Return the [X, Y] coordinate for the center point of the cell that contains the specified text.  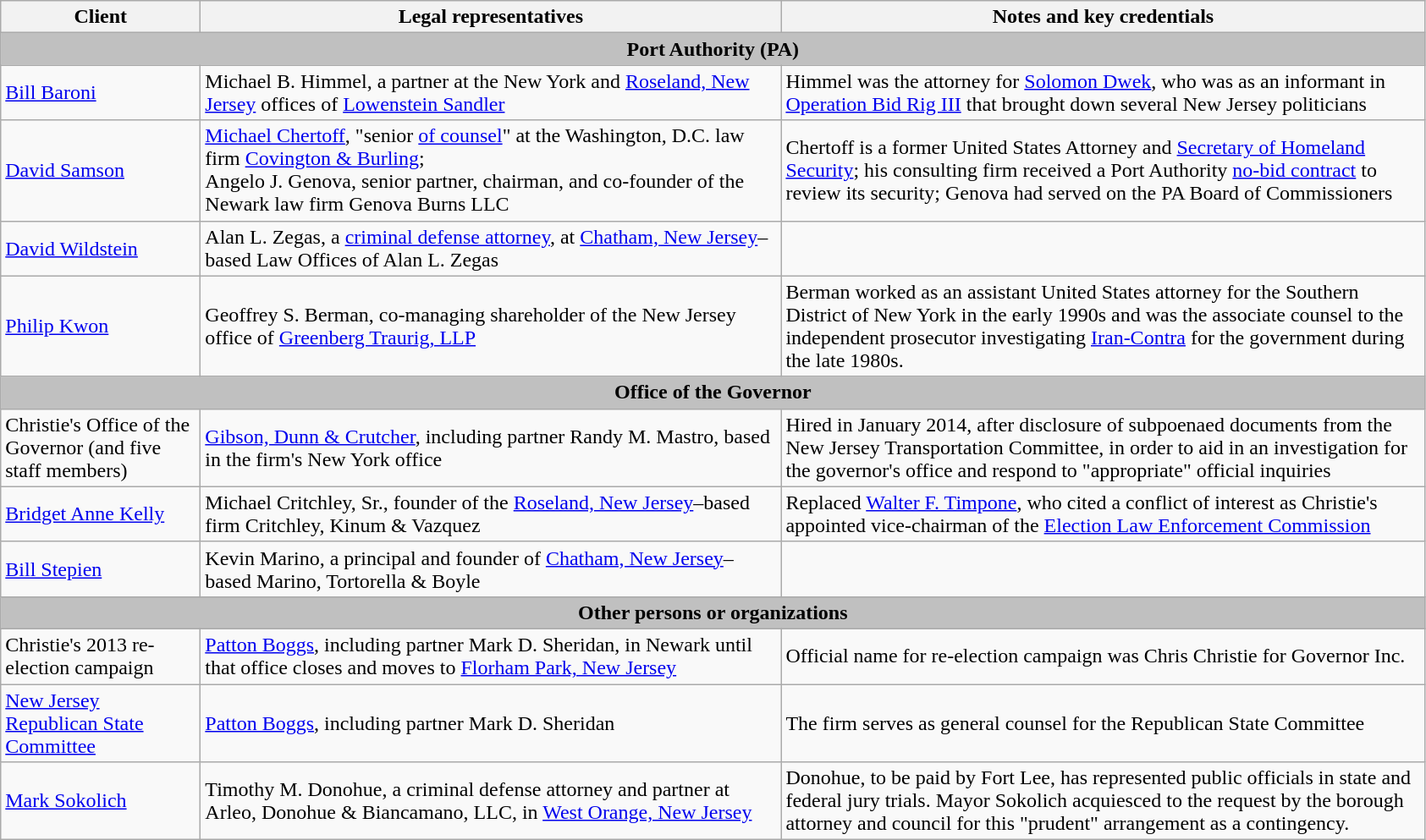
Bill Baroni [101, 93]
Himmel was the attorney for Solomon Dwek, who was as an informant in Operation Bid Rig III that brought down several New Jersey politicians [1104, 93]
Client [101, 17]
Gibson, Dunn & Crutcher, including partner Randy M. Mastro, based in the firm's New York office [491, 447]
Other persons or organizations [713, 612]
Replaced Walter F. Timpone, who cited a conflict of interest as Christie's appointed vice-chairman of the Election Law Enforcement Commission [1104, 514]
Bridget Anne Kelly [101, 514]
Port Authority (PA) [713, 49]
Office of the Governor [713, 393]
Notes and key credentials [1104, 17]
Patton Boggs, including partner Mark D. Sheridan, in Newark until that office closes and moves to Florham Park, New Jersey [491, 656]
Timothy M. Donohue, a criminal defense attorney and partner at Arleo, Donohue & Biancamano, LLC, in West Orange, New Jersey [491, 801]
New Jersey Republican State Committee [101, 722]
Kevin Marino, a principal and founder of Chatham, New Jersey–based Marino, Tortorella & Boyle [491, 568]
Official name for re-election campaign was Chris Christie for Governor Inc. [1104, 656]
The firm serves as general counsel for the Republican State Committee [1104, 722]
Mark Sokolich [101, 801]
Alan L. Zegas, a criminal defense attorney, at Chatham, New Jersey–based Law Offices of Alan L. Zegas [491, 249]
Patton Boggs, including partner Mark D. Sheridan [491, 722]
Michael B. Himmel, a partner at the New York and Roseland, New Jersey offices of Lowenstein Sandler [491, 93]
Christie's Office of the Governor (and five staff members) [101, 447]
Michael Critchley, Sr., founder of the Roseland, New Jersey–based firm Critchley, Kinum & Vazquez [491, 514]
David Wildstein [101, 249]
Legal representatives [491, 17]
Philip Kwon [101, 327]
Geoffrey S. Berman, co-managing shareholder of the New Jersey office of Greenberg Traurig, LLP [491, 327]
Christie's 2013 re-election campaign [101, 656]
David Samson [101, 171]
Bill Stepien [101, 568]
